Provide the [x, y] coordinate of the cell's center where the given text is located.  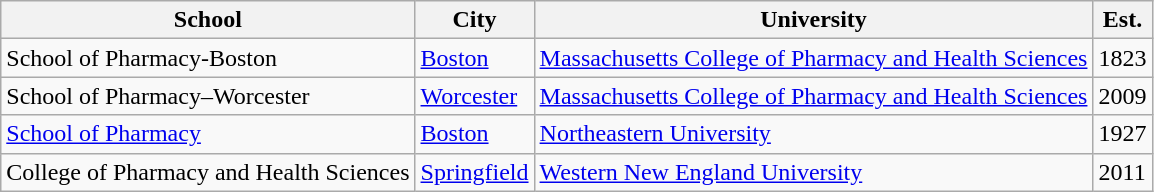
1927 [1122, 134]
Northeastern University [814, 134]
School of Pharmacy-Boston [208, 58]
School of Pharmacy–Worcester [208, 96]
Est. [1122, 20]
2011 [1122, 172]
College of Pharmacy and Health Sciences [208, 172]
2009 [1122, 96]
1823 [1122, 58]
Springfield [474, 172]
School [208, 20]
School of Pharmacy [208, 134]
University [814, 20]
Worcester [474, 96]
City [474, 20]
Western New England University [814, 172]
